Search for the cell housing the specified text and yield its (x, y) center coordinate. 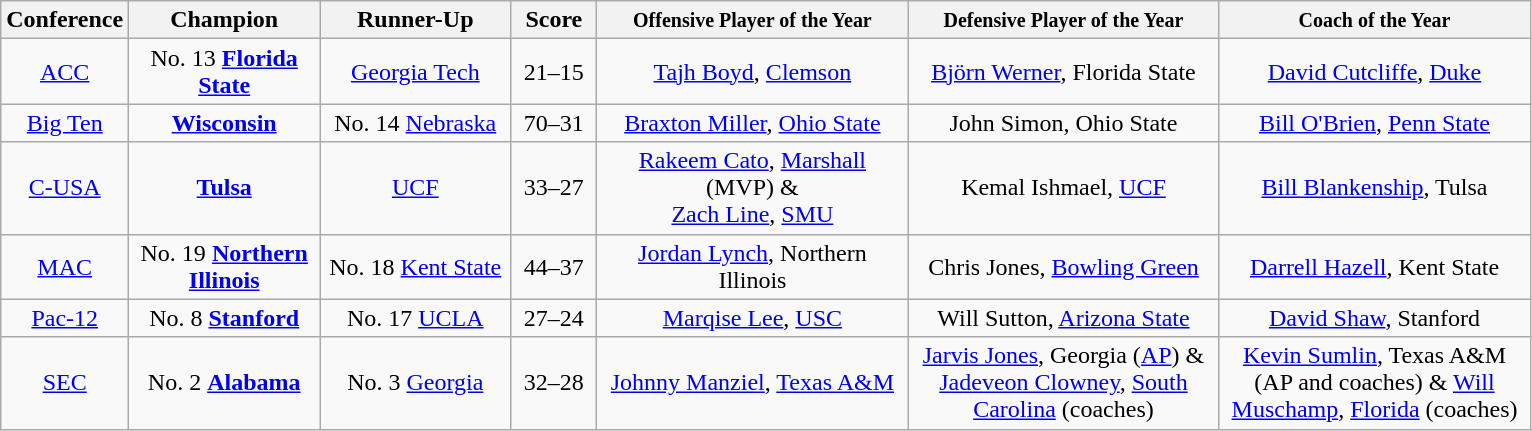
44–37 (554, 266)
SEC (65, 383)
Braxton Miller, Ohio State (752, 123)
Defensive Player of the Year (1064, 20)
Johnny Manziel, Texas A&M (752, 383)
Tajh Boyd, Clemson (752, 72)
Kemal Ishmael, UCF (1064, 188)
Will Sutton, Arizona State (1064, 318)
21–15 (554, 72)
Runner-Up (416, 20)
MAC (65, 266)
David Shaw, Stanford (1374, 318)
Coach of the Year (1374, 20)
No. 13 Florida State (224, 72)
David Cutcliffe, Duke (1374, 72)
Chris Jones, Bowling Green (1064, 266)
Conference (65, 20)
No. 17 UCLA (416, 318)
Pac-12 (65, 318)
John Simon, Ohio State (1064, 123)
No. 8 Stanford (224, 318)
Bill Blankenship, Tulsa (1374, 188)
No. 14 Nebraska (416, 123)
Marqise Lee, USC (752, 318)
No. 3 Georgia (416, 383)
Wisconsin (224, 123)
27–24 (554, 318)
Score (554, 20)
Tulsa (224, 188)
32–28 (554, 383)
33–27 (554, 188)
Big Ten (65, 123)
C-USA (65, 188)
Bill O'Brien, Penn State (1374, 123)
Jarvis Jones, Georgia (AP) & Jadeveon Clowney, South Carolina (coaches) (1064, 383)
Jordan Lynch, Northern Illinois (752, 266)
No. 2 Alabama (224, 383)
Kevin Sumlin, Texas A&M (AP and coaches) & Will Muschamp, Florida (coaches) (1374, 383)
No. 18 Kent State (416, 266)
ACC (65, 72)
Offensive Player of the Year (752, 20)
Rakeem Cato, Marshall (MVP) &Zach Line, SMU (752, 188)
Björn Werner, Florida State (1064, 72)
Georgia Tech (416, 72)
UCF (416, 188)
70–31 (554, 123)
No. 19 Northern Illinois (224, 266)
Darrell Hazell, Kent State (1374, 266)
Champion (224, 20)
